Capture the cell that displays the provided text and extract its [X, Y] central coordinate. 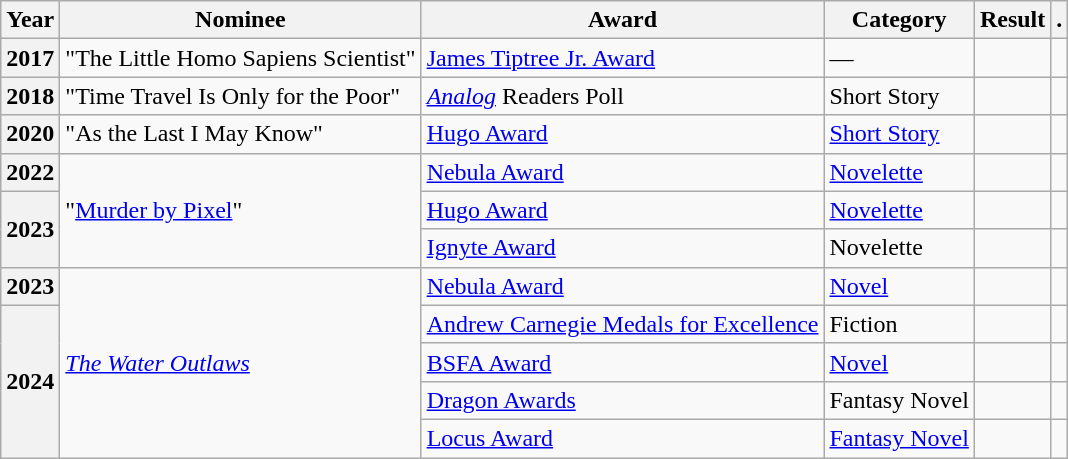
Category [899, 20]
Result [1012, 20]
Dragon Awards [622, 400]
2017 [30, 58]
Analog Readers Poll [622, 96]
. [1060, 20]
James Tiptree Jr. Award [622, 58]
The Water Outlaws [240, 362]
Year [30, 20]
BSFA Award [622, 362]
Nominee [240, 20]
Ignyte Award [622, 248]
Fiction [899, 324]
"Time Travel Is Only for the Poor" [240, 96]
"As the Last I May Know" [240, 134]
2020 [30, 134]
2018 [30, 96]
"Murder by Pixel" [240, 210]
2022 [30, 172]
Locus Award [622, 438]
Award [622, 20]
Andrew Carnegie Medals for Excellence [622, 324]
2024 [30, 381]
— [899, 58]
"The Little Homo Sapiens Scientist" [240, 58]
